Detect which cell encompasses the target text, then output its (x, y) center coordinate. 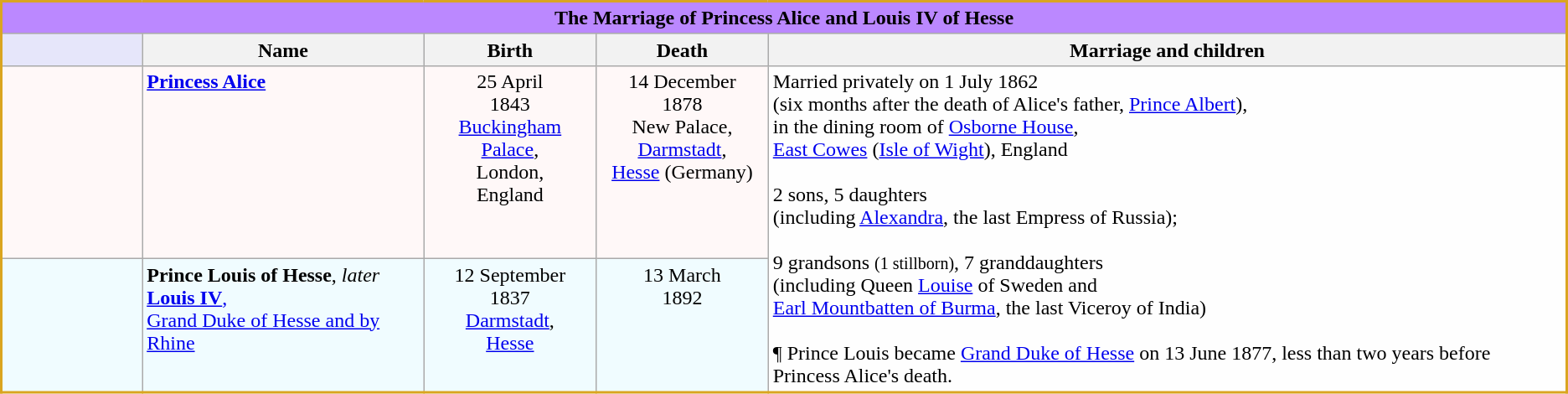
Death (683, 49)
The Marriage of Princess Alice and Louis IV of Hesse (784, 18)
Prince Louis of Hesse, later Louis IV,Grand Duke of Hesse and by Rhine (283, 325)
12 September 1837Darmstadt, Hesse (510, 325)
25 April1843Buckingham Palace, London, England (510, 162)
Birth (510, 49)
14 December1878New Palace,Darmstadt, Hesse (Germany) (683, 162)
Marriage and children (1168, 49)
Name (283, 49)
13 March 1892 (683, 325)
Princess Alice (283, 162)
